Output the (x, y) coordinate of the center of the cell containing the given text.  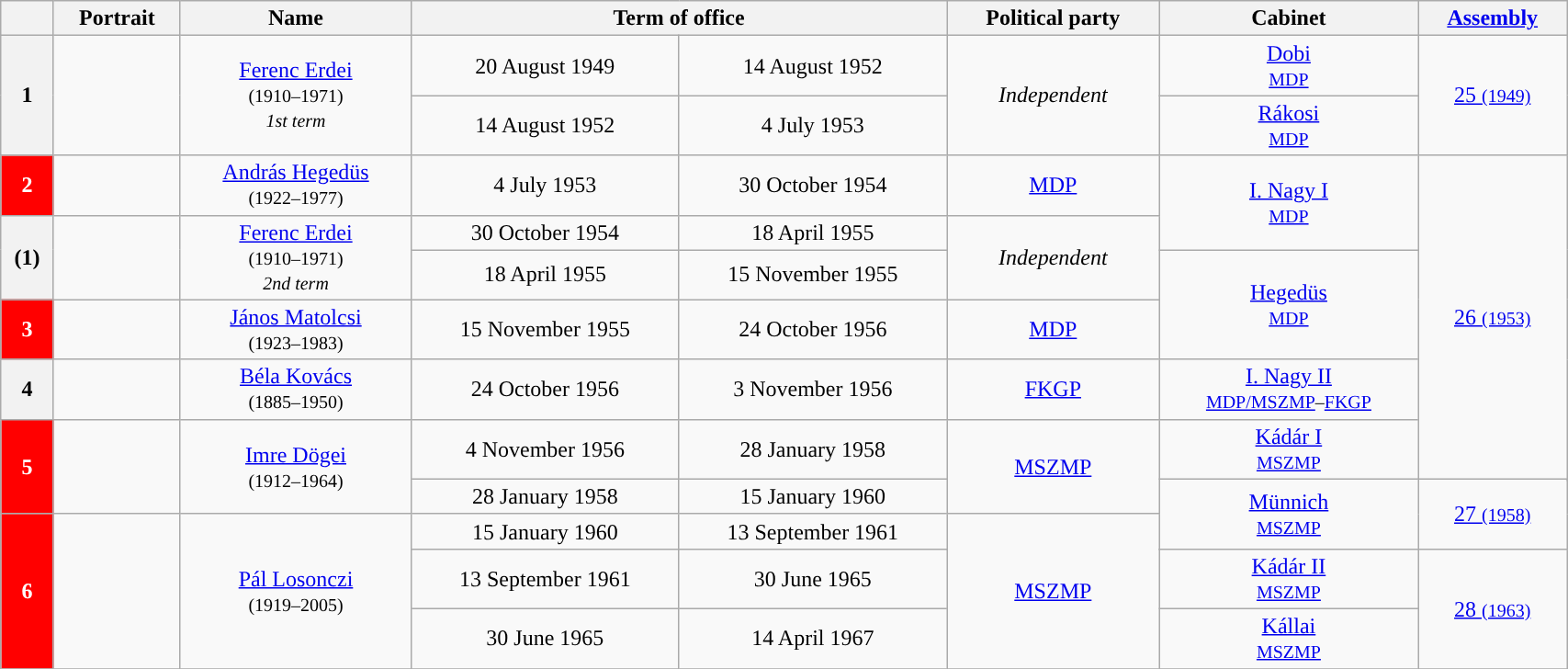
25 (1949) (1493, 96)
András Hegedüs(1922–1977) (296, 186)
Ferenc Erdei(1910–1971)2nd term (296, 257)
3 (28, 329)
RákosiMDP (1289, 125)
6 (28, 591)
4 (28, 390)
5 (28, 467)
Kádár IMSZMP (1289, 448)
20 August 1949 (546, 66)
Cabinet (1289, 18)
MünnichMSZMP (1289, 514)
I. Nagy IMDP (1289, 202)
Ferenc Erdei(1910–1971)1st term (296, 96)
26 (1953) (1493, 317)
2 (28, 186)
Political party (1054, 18)
Béla Kovács(1885–1950) (296, 390)
HegedüsMDP (1289, 305)
Pál Losonczi(1919–2005) (296, 591)
Portrait (117, 18)
Term of office (680, 18)
Assembly (1493, 18)
FKGP (1054, 390)
1 (28, 96)
28 (1963) (1493, 608)
4 November 1956 (546, 448)
3 November 1956 (812, 390)
Imre Dögei(1912–1964) (296, 467)
DobiMDP (1289, 66)
Kádár IIMSZMP (1289, 579)
János Matolcsi(1923–1983) (296, 329)
KállaiMSZMP (1289, 638)
(1) (28, 257)
27 (1958) (1493, 514)
I. Nagy IIMDP/MSZMP–FKGP (1289, 390)
Name (296, 18)
14 April 1967 (812, 638)
